Provide the [x, y] coordinate of the cell's center where the given text is located.  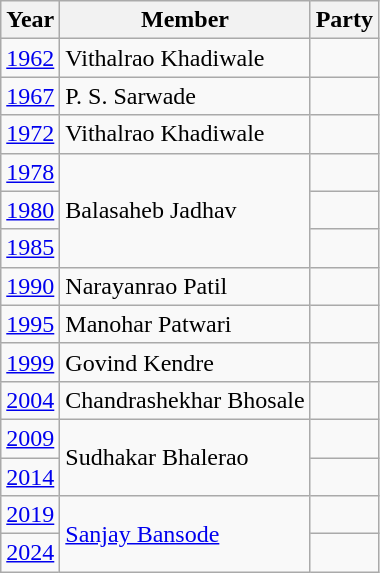
1967 [30, 96]
Narayanrao Patil [185, 286]
1990 [30, 286]
2014 [30, 477]
1985 [30, 248]
1962 [30, 58]
Year [30, 20]
1972 [30, 134]
Party [344, 20]
Govind Kendre [185, 362]
2009 [30, 438]
2024 [30, 553]
2004 [30, 400]
Balasaheb Jadhav [185, 210]
1995 [30, 324]
Manohar Patwari [185, 324]
Sudhakar Bhalerao [185, 457]
Chandrashekhar Bhosale [185, 400]
P. S. Sarwade [185, 96]
1978 [30, 172]
Member [185, 20]
1980 [30, 210]
Sanjay Bansode [185, 534]
2019 [30, 515]
1999 [30, 362]
